Provide the [X, Y] coordinate of the cell's center where the given text is located.  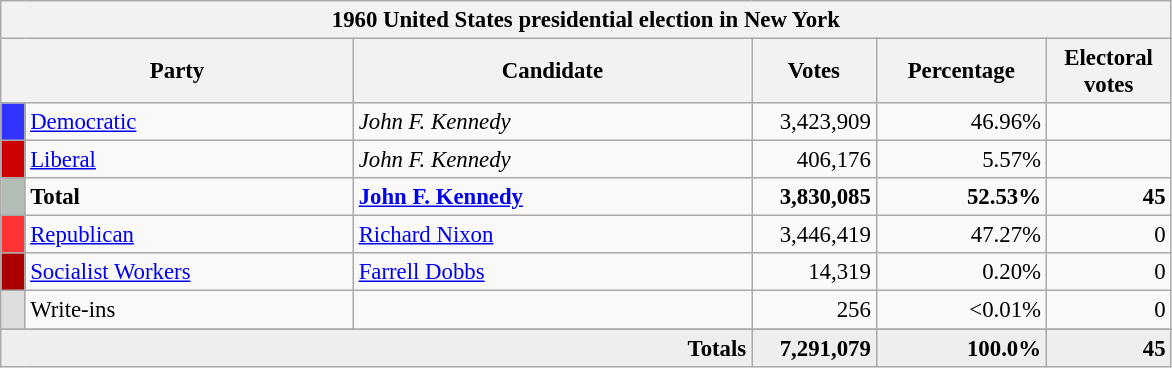
5.57% [961, 160]
1960 United States presidential election in New York [586, 20]
Write-ins [189, 310]
52.53% [961, 197]
Richard Nixon [552, 235]
0.20% [961, 273]
Votes [814, 72]
Total [189, 197]
406,176 [814, 160]
3,446,419 [814, 235]
Percentage [961, 72]
14,319 [814, 273]
Electoral votes [1108, 72]
100.0% [961, 348]
Socialist Workers [189, 273]
256 [814, 310]
Liberal [189, 160]
Party [178, 72]
Farrell Dobbs [552, 273]
Totals [376, 348]
Candidate [552, 72]
47.27% [961, 235]
7,291,079 [814, 348]
3,423,909 [814, 122]
<0.01% [961, 310]
3,830,085 [814, 197]
Republican [189, 235]
46.96% [961, 122]
Democratic [189, 122]
